For the text-containing cell, return its midpoint in [X, Y] coordinate format. 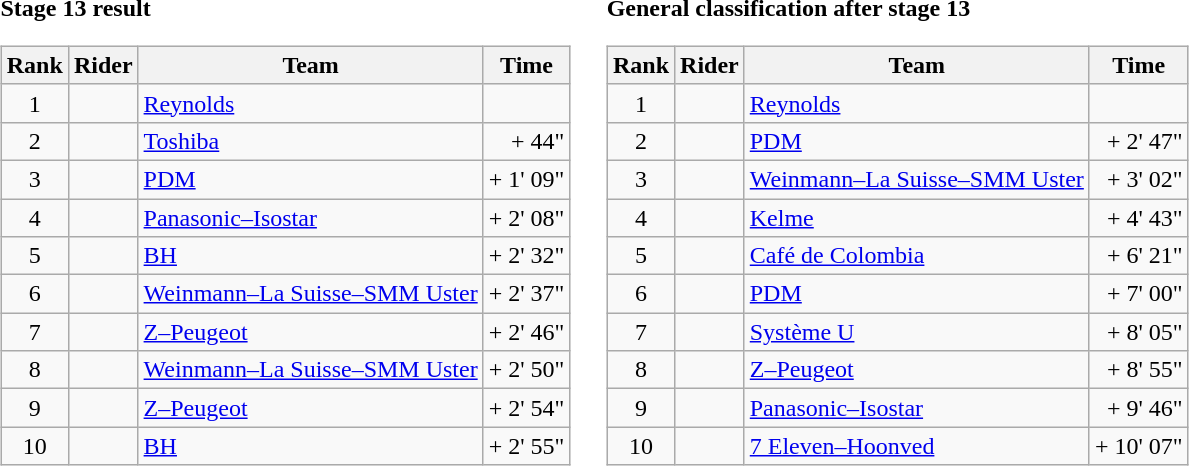
Café de Colombia [916, 256]
+ 6' 21" [1138, 256]
+ 2' 08" [526, 217]
+ 8' 55" [1138, 370]
7 Eleven–Hoonved [916, 446]
+ 2' 32" [526, 256]
+ 9' 46" [1138, 408]
+ 44" [526, 141]
+ 8' 05" [1138, 332]
+ 2' 46" [526, 332]
+ 2' 50" [526, 370]
+ 2' 55" [526, 446]
+ 2' 54" [526, 408]
+ 3' 02" [1138, 179]
Toshiba [310, 141]
+ 10' 07" [1138, 446]
+ 7' 00" [1138, 294]
+ 2' 37" [526, 294]
Système U [916, 332]
+ 4' 43" [1138, 217]
+ 2' 47" [1138, 141]
Kelme [916, 217]
+ 1' 09" [526, 179]
